Scan for the cell matching the given text and deliver its [x, y] coordinate at center. 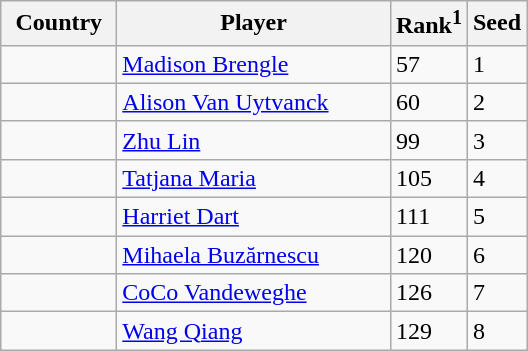
57 [428, 64]
6 [496, 255]
Seed [496, 24]
1 [496, 64]
3 [496, 140]
111 [428, 217]
CoCo Vandeweghe [254, 293]
Tatjana Maria [254, 178]
99 [428, 140]
8 [496, 331]
Country [59, 24]
120 [428, 255]
Alison Van Uytvanck [254, 102]
Mihaela Buzărnescu [254, 255]
Zhu Lin [254, 140]
Harriet Dart [254, 217]
Madison Brengle [254, 64]
5 [496, 217]
105 [428, 178]
4 [496, 178]
Wang Qiang [254, 331]
129 [428, 331]
126 [428, 293]
Rank1 [428, 24]
2 [496, 102]
Player [254, 24]
60 [428, 102]
7 [496, 293]
